Locate the cell with the specified text and output its [X, Y] center coordinate. 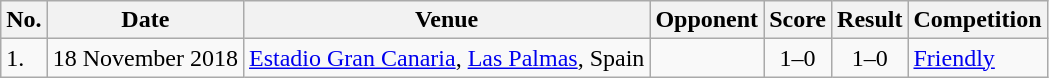
Date [145, 20]
18 November 2018 [145, 58]
Venue [447, 20]
No. [24, 20]
Opponent [707, 20]
1. [24, 58]
Score [798, 20]
Result [870, 20]
Competition [978, 20]
Estadio Gran Canaria, Las Palmas, Spain [447, 58]
Friendly [978, 58]
